From the cell containing the given text, extract its center point as (X, Y) coordinate. 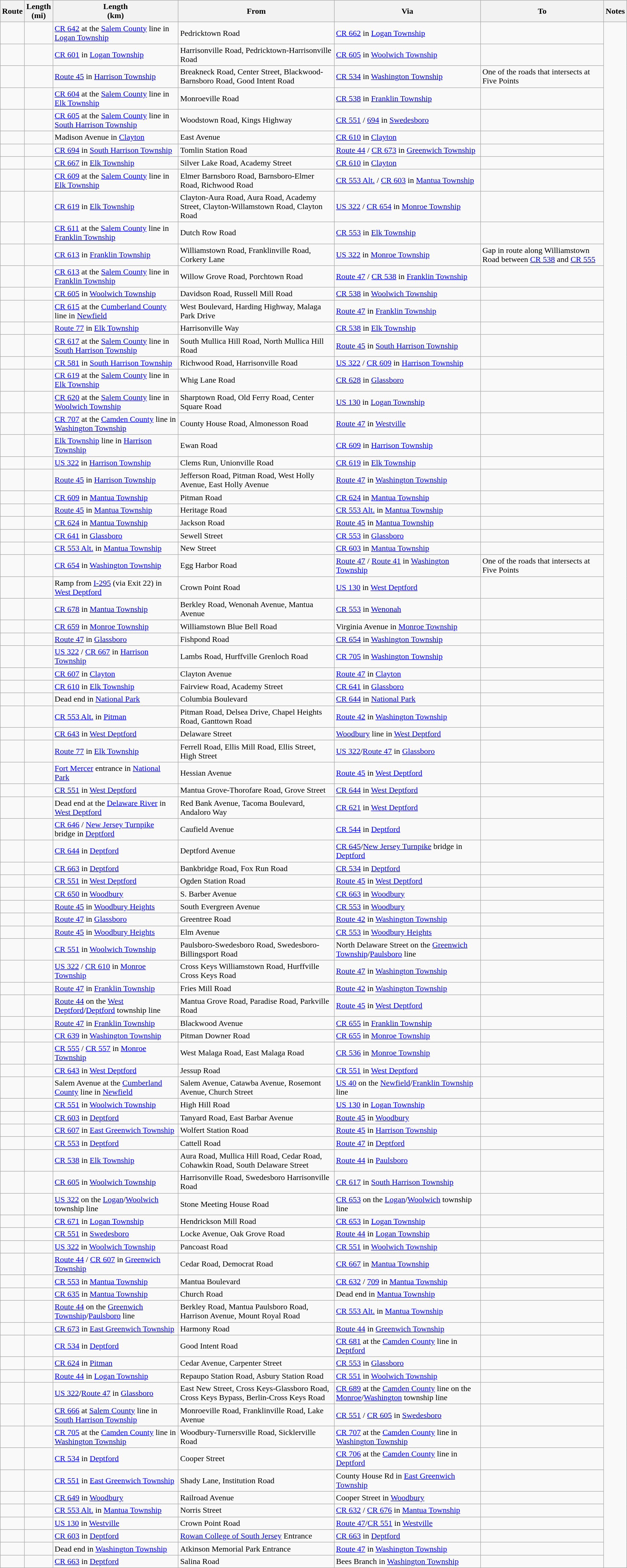
Shady Lane, Institution Road (256, 1480)
East New Street, Cross Keys-Glassboro Road, Cross Keys Bypass, Berlin-Cross Keys Road (256, 1393)
CR 609 in Harrison Township (407, 446)
CR 635 in Mantua Township (116, 1294)
CR 646 / New Jersey Turnpike bridge in Deptford (116, 830)
Pedricktown Road (256, 33)
US 40 on the Newfield/Franklin Township line (407, 1088)
CR 694 in South Harrison Township (116, 150)
Notes (615, 11)
Church Road (256, 1294)
Monroeville Road (256, 99)
Clems Run, Unionville Road (256, 463)
CR 538 in Woolwich Township (407, 294)
CR 544 in Deptford (407, 830)
Stone Meeting House Road (256, 1204)
Pitman Downer Road (256, 1036)
Dead end in Mantua Township (407, 1294)
Jackson Road (256, 523)
CR 553 Alt. in Pitman (116, 716)
Richwood Road, Harrisonville Road (256, 363)
Greentree Road (256, 919)
Route (12, 11)
Davidson Road, Russell Mill Road (256, 294)
Harrisonville Road, Swedesboro Harrisonville Road (256, 1182)
CR 663 in Woodbury (407, 894)
Virginia Avenue in Monroe Township (407, 627)
Delaware Street (256, 734)
Sewell Street (256, 536)
CR 667 in Mantua Township (407, 1264)
CR 555 / CR 557 in Monroe Township (116, 1053)
Woodbury line in West Deptford (407, 734)
CR 678 in Mantua Township (116, 609)
CR 615 at the Cumberland County line in Newfield (116, 311)
Monroeville Road, Franklinville Road, Lake Avenue (256, 1415)
Dutch Row Road (256, 233)
South Mullica Hill Road, North Mullica Hill Road (256, 346)
US 130 in Westville (116, 1523)
CR 617 in South Harrison Township (407, 1182)
Route 45 in South Harrison Township (407, 346)
Cooper Street in Woodbury (407, 1498)
CR 621 in West Deptford (407, 807)
Sharptown Road, Old Ferry Road, Center Square Road (256, 402)
Dead end in Washington Township (116, 1549)
West Malaga Road, East Malaga Road (256, 1053)
Tomlin Station Road (256, 150)
CR 706 at the Camden County line in Deptford (407, 1459)
S. Barber Avenue (256, 894)
CR 644 in Deptford (116, 851)
County House Road, Almonesson Road (256, 423)
Aura Road, Mullica Hill Road, Cedar Road, Cohawkin Road, South Delaware Street (256, 1161)
US 322 in Woolwich Township (116, 1247)
CR 705 in Washington Township (407, 657)
CR 611 at the Salem County line in Franklin Township (116, 233)
Atkinson Memorial Park Entrance (256, 1549)
Woodstown Road, Kings Highway (256, 120)
Whig Lane Road (256, 380)
Fort Mercer entrance in National Park (116, 773)
CR 628 in Glassboro (407, 380)
Mantua Grove-Thorofare Road, Grove Street (256, 790)
Jefferson Road, Pitman Road, West Holly Avenue, East Holly Avenue (256, 480)
Dead end in National Park (116, 699)
Via (407, 11)
CR 655 in Monroe Township (407, 1036)
Tanyard Road, East Barbar Avenue (256, 1118)
US 322 in Monroe Township (407, 255)
Harmony Road (256, 1328)
Bees Branch in Washington Township (407, 1561)
Dead end at the Delaware River in West Deptford (116, 807)
CR 604 at the Salem County line in Elk Township (116, 99)
Cedar Road, Democrat Road (256, 1264)
CR 581 in South Harrison Township (116, 363)
Woodbury-Turnersville Road, Sicklerville Road (256, 1437)
Railroad Avenue (256, 1498)
CR 603 in Mantua Township (407, 548)
Willow Grove Road, Porchtown Road (256, 277)
CR 673 in East Greenwich Township (116, 1328)
Gap in route along Williamstown Road between CR 538 and CR 555 (542, 255)
Berkley Road, Wenonah Avenue, Mantua Avenue (256, 609)
CR 659 in Monroe Township (116, 627)
CR 632 / 709 in Mantua Township (407, 1281)
CR 705 at the Camden County line in Washington Township (116, 1437)
CR 538 in Franklin Township (407, 99)
Ogden Station Road (256, 881)
CR 642 at the Salem County line in Logan Township (116, 33)
Mantua Boulevard (256, 1281)
CR 601 in Logan Township (116, 55)
Pitman Road (256, 497)
Hessian Avenue (256, 773)
Caufield Avenue (256, 830)
Length(km) (116, 11)
Salem Avenue, Catawba Avenue, Rosemont Avenue, Church Street (256, 1088)
Salina Road (256, 1561)
Jessup Road (256, 1070)
Paulsboro-Swedesboro Road, Swedesboro-Billingsport Road (256, 950)
CR 649 in Woodbury (116, 1498)
CR 624 in Pitman (116, 1363)
Route 47 / CR 538 in Franklin Township (407, 277)
CR 632 / CR 676 in Mantua Township (407, 1510)
Clayton Avenue (256, 674)
CR 609 in Mantua Township (116, 497)
Deptford Avenue (256, 851)
CR 639 in Washington Township (116, 1036)
Ramp from I-295 (via Exit 22) in West Deptford (116, 588)
To (542, 11)
US 322 / CR 610 in Monroe Township (116, 971)
Route 44 in Paulsboro (407, 1161)
Heritage Road (256, 510)
Elmer Barnsboro Road, Barnsboro-Elmer Road, Richwood Road (256, 180)
Ferrell Road, Ellis Mill Road, Ellis Street, High Street (256, 751)
Route 45 in Woodbury (407, 1118)
CR 689 at the Camden County line on the Monroe/Washington township line (407, 1393)
Route 47 / Route 41 in Washington Township (407, 566)
Lambs Road, Hurffville Grenloch Road (256, 657)
CR 553 Alt. / CR 603 in Mantua Township (407, 180)
CR 617 at the Salem County line in South Harrison Township (116, 346)
Good Intent Road (256, 1346)
CR 667 in Elk Township (116, 163)
Red Bank Avenue, Tacoma Boulevard, Andaloro Way (256, 807)
CR 653 in Logan Township (407, 1221)
Elm Avenue (256, 932)
CR 644 in National Park (407, 699)
CR 534 in Washington Township (407, 76)
US 322 on the Logan/Woolwich township line (116, 1204)
Route 47/CR 551 in Westville (407, 1523)
Route 44 / CR 607 in Greenwich Township (116, 1264)
CR 553 in Woodbury (407, 907)
CR 553 in Mantua Township (116, 1281)
Repaupo Station Road, Asbury Station Road (256, 1376)
Locke Avenue, Oak Grove Road (256, 1234)
CR 619 at the Salem County line in Elk Township (116, 380)
Route 44 on the West Deptford/Deptford township line (116, 1006)
Rowan College of South Jersey Entrance (256, 1536)
CR 613 in Franklin Township (116, 255)
Cooper Street (256, 1459)
West Boulevard, Harding Highway, Malaga Park Drive (256, 311)
Blackwood Avenue (256, 1023)
Harrisonville Way (256, 328)
From (256, 11)
Cross Keys Williamstown Road, Hurffville Cross Keys Road (256, 971)
US 322 / CR 609 in Harrison Township (407, 363)
Route 44 on the Greenwich Township/Paulsboro line (116, 1311)
CR 655 in Franklin Township (407, 1023)
CR 553 in Elk Township (407, 233)
East Avenue (256, 137)
US 130 in West Deptford (407, 588)
Route 44 / CR 673 in Greenwich Township (407, 150)
Cattell Road (256, 1143)
Bankbridge Road, Fox Run Road (256, 868)
CR 553 in Wenonah (407, 609)
Harrisonville Road, Pedricktown-Harrisonville Road (256, 55)
Wolfert Station Road (256, 1130)
South Evergreen Avenue (256, 907)
CR 613 at the Salem County line in Franklin Township (116, 277)
CR 551 in East Greenwich Township (116, 1480)
Fishpond Road (256, 639)
Columbia Boulevard (256, 699)
High Hill Road (256, 1105)
Williamstown Road, Franklinville Road, Corkery Lane (256, 255)
Clayton-Aura Road, Aura Road, Academy Street, Clayton-Willamstown Road, Clayton Road (256, 206)
Silver Lake Road, Academy Street (256, 163)
Egg Harbor Road (256, 566)
US 322 in Harrison Township (116, 463)
Pancoast Road (256, 1247)
Route 44 in Greenwich Township (407, 1328)
Mantua Grove Road, Paradise Road, Parkville Road (256, 1006)
CR 653 on the Logan/Woolwich township line (407, 1204)
CR 536 in Monroe Township (407, 1053)
Pitman Road, Delsea Drive, Chapel Heights Road, Ganttown Road (256, 716)
Salem Avenue at the Cumberland County line in Newfield (116, 1088)
CR 650 in Woodbury (116, 894)
CR 620 at the Salem County line in Woolwich Township (116, 402)
New Street (256, 548)
CR 607 in Clayton (116, 674)
Berkley Road, Mantua Paulsboro Road, Harrison Avenue, Mount Royal Road (256, 1311)
Fairview Road, Academy Street (256, 687)
CR 553 in Woodbury Heights (407, 932)
Route 47 in Westville (407, 423)
CR 645/New Jersey Turnpike bridge in Deptford (407, 851)
CR 551 in Swedesboro (116, 1234)
CR 644 in West Deptford (407, 790)
Elk Township line in Harrison Township (116, 446)
Williamstown Blue Bell Road (256, 627)
Breakneck Road, Center Street, Blackwood-Barnsboro Road, Good Intent Road (256, 76)
CR 553 in Deptford (116, 1143)
Route 47 in Clayton (407, 674)
CR 662 in Logan Township (407, 33)
County House Rd in East Greenwich Township (407, 1480)
CR 607 in East Greenwich Township (116, 1130)
CR 671 in Logan Township (116, 1221)
CR 666 at Salem County line in South Harrison Township (116, 1415)
North Delaware Street on the Greenwich Township/Paulsboro line (407, 950)
CR 681 at the Camden County line in Deptford (407, 1346)
Madison Avenue in Clayton (116, 137)
CR 605 at the Salem County line in South Harrison Township (116, 120)
Cedar Avenue, Carpenter Street (256, 1363)
CR 609 at the Salem County line in Elk Township (116, 180)
US 322 / CR 667 in Harrison Township (116, 657)
CR 551 / 694 in Swedesboro (407, 120)
Hendrickson Mill Road (256, 1221)
CR 610 in Elk Township (116, 687)
CR 551 / CR 605 in Swedesboro (407, 1415)
Ewan Road (256, 446)
US 322 / CR 654 in Monroe Township (407, 206)
Route 47 in Deptford (407, 1143)
Norris Street (256, 1510)
Length(mi) (39, 11)
Fries Mill Road (256, 988)
